Detect which cell encompasses the target text, then output its [X, Y] center coordinate. 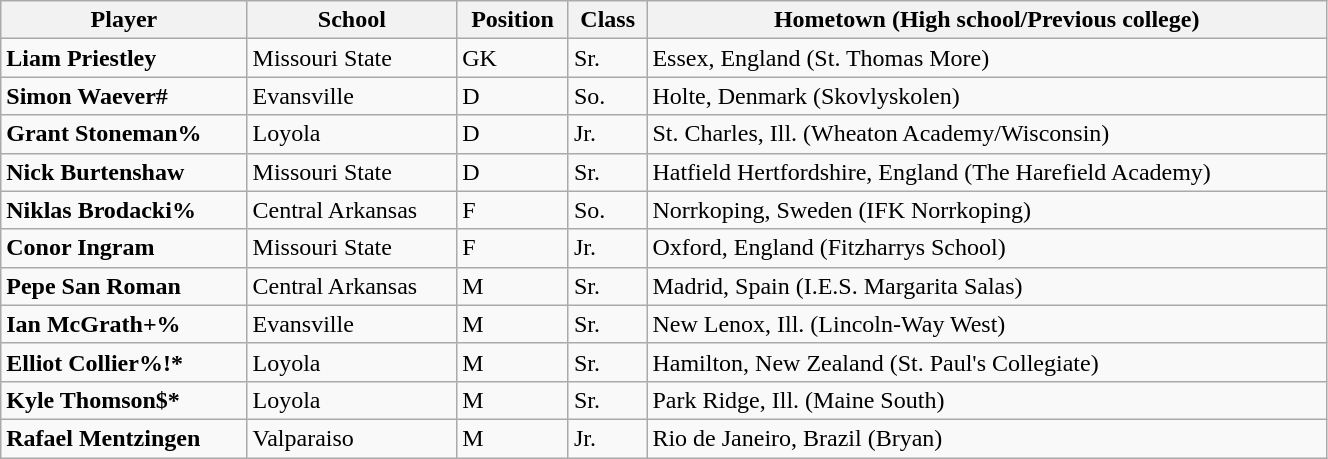
Nick Burtenshaw [124, 172]
Park Ridge, Ill. (Maine South) [987, 400]
Class [607, 20]
Rio de Janeiro, Brazil (Bryan) [987, 438]
Position [513, 20]
Madrid, Spain (I.E.S. Margarita Salas) [987, 286]
Essex, England (St. Thomas More) [987, 58]
Grant Stoneman% [124, 134]
Rafael Mentzingen [124, 438]
Oxford, England (Fitzharrys School) [987, 248]
Niklas Brodacki% [124, 210]
Simon Waever# [124, 96]
St. Charles, Ill. (Wheaton Academy/Wisconsin) [987, 134]
Pepe San Roman [124, 286]
GK [513, 58]
Hamilton, New Zealand (St. Paul's Collegiate) [987, 362]
School [352, 20]
Hometown (High school/Previous college) [987, 20]
Holte, Denmark (Skovlyskolen) [987, 96]
Player [124, 20]
Norrkoping, Sweden (IFK Norrkoping) [987, 210]
Ian McGrath+% [124, 324]
Kyle Thomson$* [124, 400]
Valparaiso [352, 438]
Elliot Collier%!* [124, 362]
New Lenox, Ill. (Lincoln-Way West) [987, 324]
Liam Priestley [124, 58]
Hatfield Hertfordshire, England (The Harefield Academy) [987, 172]
Conor Ingram [124, 248]
